Return (X, Y) of the center of cell containing provided text 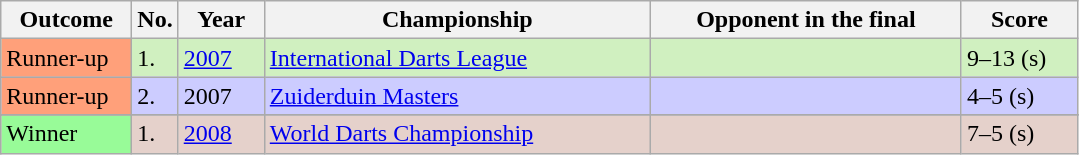
2. (155, 96)
Championship (457, 20)
Year (221, 20)
Winner (66, 134)
International Darts League (457, 58)
Score (1019, 20)
2008 (221, 134)
9–13 (s) (1019, 58)
No. (155, 20)
World Darts Championship (457, 134)
Opponent in the final (806, 20)
4–5 (s) (1019, 96)
Outcome (66, 20)
7–5 (s) (1019, 134)
Zuiderduin Masters (457, 96)
